For the text-containing cell, return its midpoint in [x, y] coordinate format. 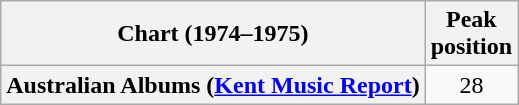
Chart (1974–1975) [213, 34]
Australian Albums (Kent Music Report) [213, 85]
28 [471, 85]
Peak position [471, 34]
